Scan for the cell matching the given text and deliver its (X, Y) coordinate at center. 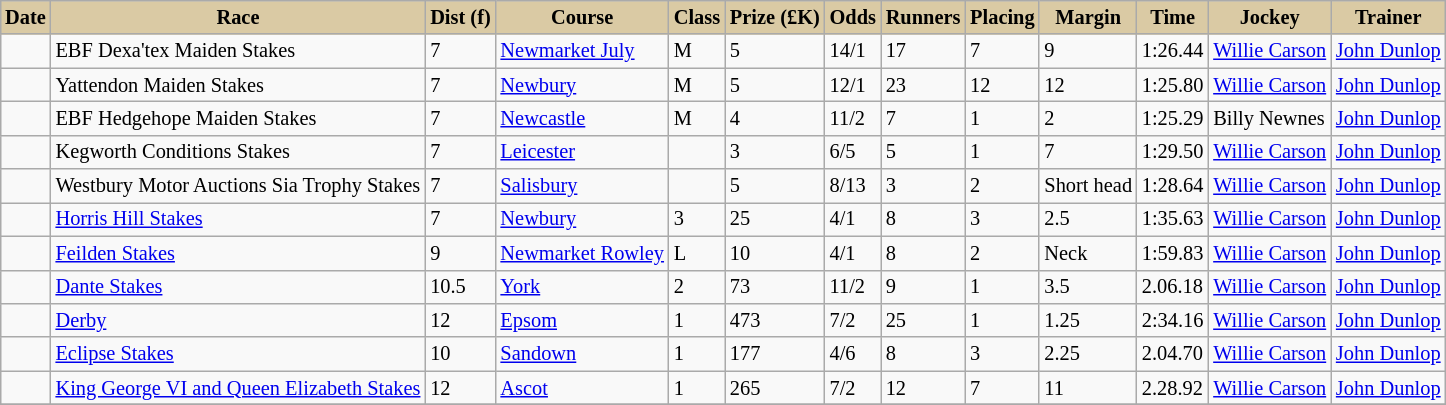
Date (25, 17)
Newmarket July (582, 51)
1:25.29 (1172, 118)
Short head (1088, 186)
Neck (1088, 253)
1:25.80 (1172, 85)
Leicester (582, 152)
2.5 (1088, 219)
Epsom (582, 320)
EBF Hedgehope Maiden Stakes (238, 118)
Horris Hill Stakes (238, 219)
3.5 (1088, 287)
23 (923, 85)
6/5 (853, 152)
2.06.18 (1172, 287)
2.28.92 (1172, 388)
2:34.16 (1172, 320)
1:28.64 (1172, 186)
Margin (1088, 17)
1:29.50 (1172, 152)
Billy Newnes (1270, 118)
Kegworth Conditions Stakes (238, 152)
4/6 (853, 354)
Trainer (1388, 17)
Westbury Motor Auctions Sia Trophy Stakes (238, 186)
York (582, 287)
265 (775, 388)
Newcastle (582, 118)
8/13 (853, 186)
Time (1172, 17)
Sandown (582, 354)
Runners (923, 17)
10.5 (460, 287)
2.25 (1088, 354)
Class (697, 17)
Jockey (1270, 17)
Dist (f) (460, 17)
Salisbury (582, 186)
EBF Dexa'tex Maiden Stakes (238, 51)
Placing (1002, 17)
473 (775, 320)
Prize (£K) (775, 17)
Odds (853, 17)
Eclipse Stakes (238, 354)
14/1 (853, 51)
Course (582, 17)
Race (238, 17)
17 (923, 51)
177 (775, 354)
12/1 (853, 85)
Feilden Stakes (238, 253)
73 (775, 287)
1.25 (1088, 320)
11 (1088, 388)
4 (775, 118)
Dante Stakes (238, 287)
1:26.44 (1172, 51)
Ascot (582, 388)
Newmarket Rowley (582, 253)
Yattendon Maiden Stakes (238, 85)
King George VI and Queen Elizabeth Stakes (238, 388)
Derby (238, 320)
1:59.83 (1172, 253)
1:35.63 (1172, 219)
L (697, 253)
2.04.70 (1172, 354)
